Output the [X, Y] coordinate of the center of the cell containing the given text.  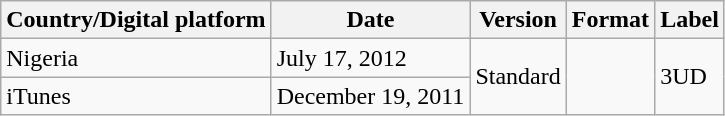
December 19, 2011 [370, 96]
iTunes [136, 96]
Nigeria [136, 58]
Version [518, 20]
3UD [690, 77]
Date [370, 20]
Standard [518, 77]
Format [610, 20]
July 17, 2012 [370, 58]
Country/Digital platform [136, 20]
Label [690, 20]
